Return [x, y] of the center of cell containing provided text 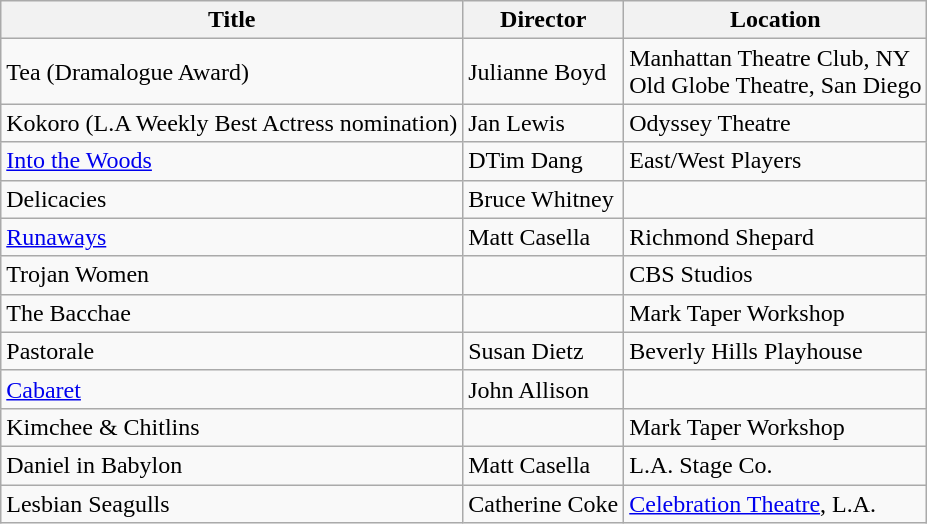
L.A. Stage Co. [776, 465]
Beverly Hills Playhouse [776, 351]
Jan Lewis [544, 123]
John Allison [544, 389]
Odyssey Theatre [776, 123]
Cabaret [232, 389]
Daniel in Babylon [232, 465]
Runaways [232, 237]
Manhattan Theatre Club, NYOld Globe Theatre, San Diego [776, 72]
CBS Studios [776, 275]
Kimchee & Chitlins [232, 427]
Richmond Shepard [776, 237]
Location [776, 20]
Celebration Theatre, L.A. [776, 503]
East/West Players [776, 161]
Director [544, 20]
Catherine Coke [544, 503]
Title [232, 20]
Trojan Women [232, 275]
Lesbian Seagulls [232, 503]
Delicacies [232, 199]
Susan Dietz [544, 351]
Kokoro (L.A Weekly Best Actress nomination) [232, 123]
Julianne Boyd [544, 72]
Pastorale [232, 351]
DTim Dang [544, 161]
Tea (Dramalogue Award) [232, 72]
Bruce Whitney [544, 199]
Into the Woods [232, 161]
The Bacchae [232, 313]
